Determine the (x, y) coordinate at the center of the cell enclosing the given text.  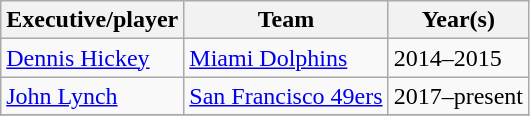
Miami Dolphins (286, 58)
Team (286, 20)
Year(s) (458, 20)
John Lynch (92, 96)
2017–present (458, 96)
Dennis Hickey (92, 58)
2014–2015 (458, 58)
Executive/player (92, 20)
San Francisco 49ers (286, 96)
